For the text-containing cell, return its midpoint in (x, y) coordinate format. 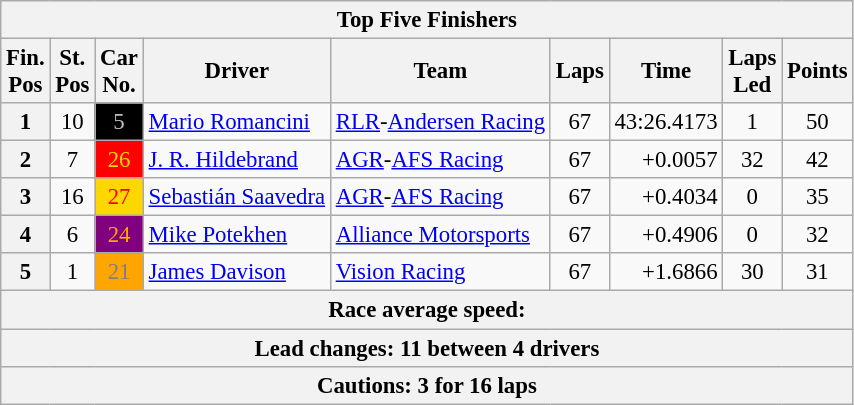
31 (818, 273)
Sebastián Saavedra (236, 197)
Time (666, 72)
Points (818, 72)
10 (72, 122)
30 (752, 273)
+0.0057 (666, 160)
43:26.4173 (666, 122)
6 (72, 235)
Team (440, 72)
4 (26, 235)
Laps (580, 72)
Fin.Pos (26, 72)
St.Pos (72, 72)
7 (72, 160)
2 (26, 160)
Mario Romancini (236, 122)
Lead changes: 11 between 4 drivers (427, 348)
21 (120, 273)
Top Five Finishers (427, 20)
42 (818, 160)
Alliance Motorsports (440, 235)
3 (26, 197)
Mike Potekhen (236, 235)
24 (120, 235)
50 (818, 122)
Cautions: 3 for 16 laps (427, 385)
16 (72, 197)
+0.4034 (666, 197)
J. R. Hildebrand (236, 160)
Vision Racing (440, 273)
26 (120, 160)
+1.6866 (666, 273)
CarNo. (120, 72)
+0.4906 (666, 235)
27 (120, 197)
LapsLed (752, 72)
Driver (236, 72)
Race average speed: (427, 310)
35 (818, 197)
James Davison (236, 273)
RLR-Andersen Racing (440, 122)
